Determine the (x, y) coordinate at the center of the cell enclosing the given text.  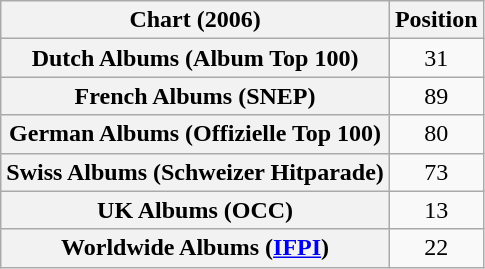
80 (436, 134)
German Albums (Offizielle Top 100) (196, 134)
73 (436, 172)
13 (436, 210)
89 (436, 96)
Worldwide Albums (IFPI) (196, 248)
Position (436, 20)
22 (436, 248)
French Albums (SNEP) (196, 96)
31 (436, 58)
UK Albums (OCC) (196, 210)
Chart (2006) (196, 20)
Dutch Albums (Album Top 100) (196, 58)
Swiss Albums (Schweizer Hitparade) (196, 172)
